Return (x, y) of the center of cell containing provided text 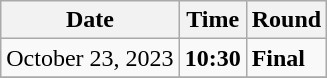
October 23, 2023 (90, 58)
Final (286, 58)
10:30 (212, 58)
Date (90, 20)
Time (212, 20)
Round (286, 20)
